Identify which cell holds the provided text, then report its (x, y) central coordinate. 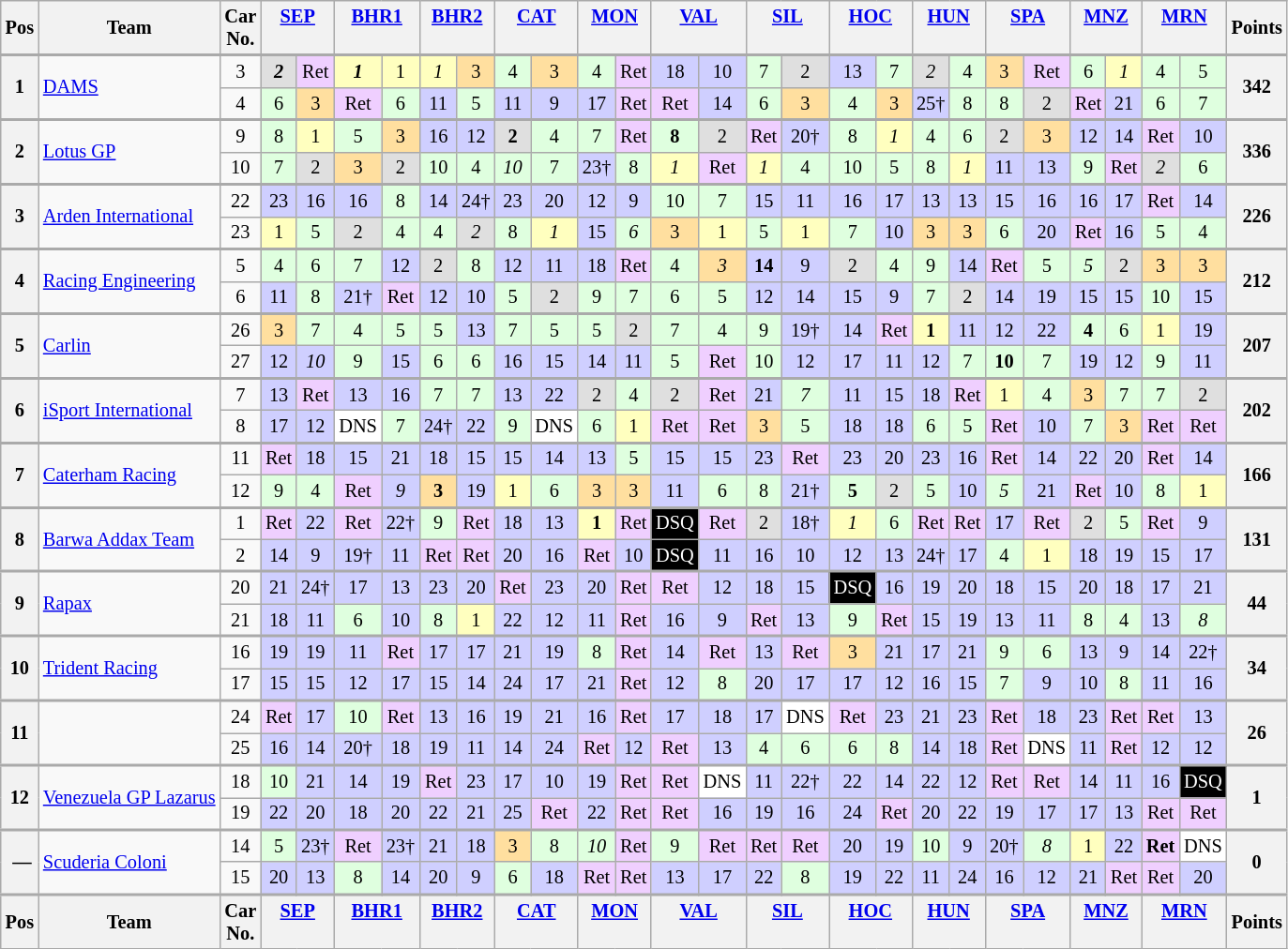
Arden International (129, 216)
34 (1257, 668)
342 (1257, 88)
iSport International (129, 411)
Caterham Racing (129, 474)
Lotus GP (129, 152)
Rapax (129, 604)
202 (1257, 411)
27 (240, 361)
— (20, 861)
336 (1257, 152)
18† (805, 522)
166 (1257, 474)
Carlin (129, 345)
131 (1257, 538)
DAMS (129, 88)
226 (1257, 216)
25† (931, 103)
Barwa Addax Team (129, 538)
Venezuela GP Lazarus (129, 797)
212 (1257, 281)
207 (1257, 345)
44 (1257, 604)
Racing Engineering (129, 281)
0 (1257, 861)
Scuderia Coloni (129, 861)
Trident Racing (129, 668)
